Capture the cell that displays the provided text and extract its [X, Y] central coordinate. 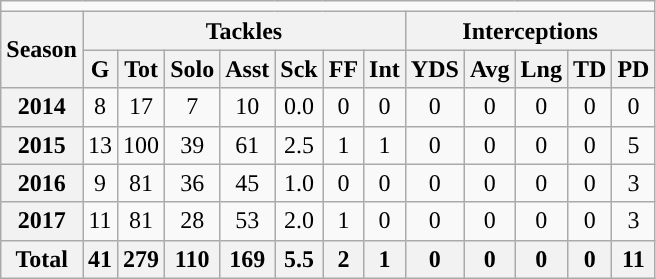
Season [42, 50]
Sck [299, 69]
Lng [541, 69]
0.0 [299, 107]
36 [192, 183]
2016 [42, 183]
2014 [42, 107]
110 [192, 259]
53 [248, 221]
2015 [42, 145]
Total [42, 259]
Solo [192, 69]
10 [248, 107]
TD [589, 69]
9 [100, 183]
2017 [42, 221]
Avg [490, 69]
61 [248, 145]
G [100, 69]
169 [248, 259]
Tackles [244, 31]
8 [100, 107]
7 [192, 107]
Interceptions [530, 31]
279 [142, 259]
5.5 [299, 259]
Asst [248, 69]
1.0 [299, 183]
41 [100, 259]
13 [100, 145]
45 [248, 183]
PD [634, 69]
2.0 [299, 221]
100 [142, 145]
2 [343, 259]
28 [192, 221]
17 [142, 107]
Int [385, 69]
Tot [142, 69]
39 [192, 145]
FF [343, 69]
2.5 [299, 145]
YDS [434, 69]
5 [634, 145]
